Return (X, Y) of the center of cell containing provided text 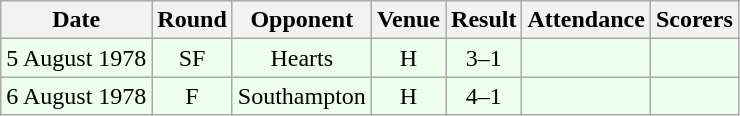
4–1 (484, 96)
Scorers (694, 20)
Opponent (302, 20)
6 August 1978 (76, 96)
Round (192, 20)
F (192, 96)
3–1 (484, 58)
SF (192, 58)
Venue (408, 20)
5 August 1978 (76, 58)
Result (484, 20)
Date (76, 20)
Attendance (586, 20)
Southampton (302, 96)
Hearts (302, 58)
